Provide the (X, Y) coordinate of the cell's center where the given text is located.  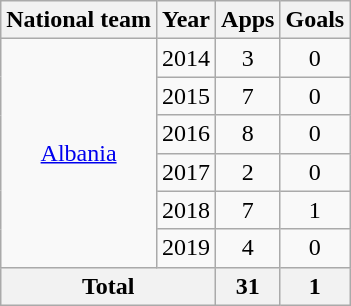
2014 (186, 58)
Total (108, 286)
3 (248, 58)
Albania (79, 153)
Apps (248, 20)
National team (79, 20)
4 (248, 248)
2018 (186, 210)
2017 (186, 172)
31 (248, 286)
2016 (186, 134)
2 (248, 172)
2019 (186, 248)
Year (186, 20)
Goals (315, 20)
2015 (186, 96)
8 (248, 134)
